Detect which cell encompasses the target text, then output its (x, y) center coordinate. 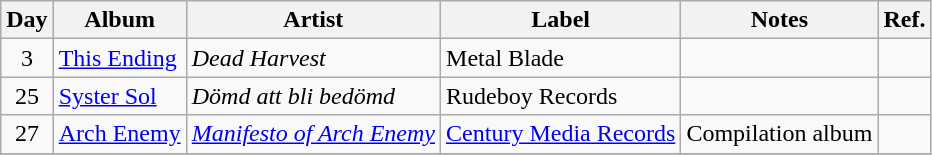
Notes (780, 20)
Dömd att bli bedömd (313, 96)
Ref. (904, 20)
This Ending (120, 58)
3 (27, 58)
Metal Blade (561, 58)
Artist (313, 20)
Compilation album (780, 134)
Century Media Records (561, 134)
Rudeboy Records (561, 96)
Album (120, 20)
Manifesto of Arch Enemy (313, 134)
25 (27, 96)
Day (27, 20)
27 (27, 134)
Label (561, 20)
Arch Enemy (120, 134)
Syster Sol (120, 96)
Dead Harvest (313, 58)
